Identify which cell holds the provided text, then report its [x, y] central coordinate. 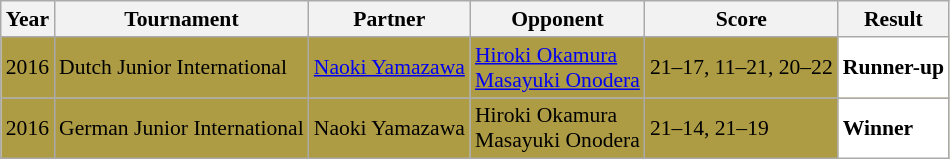
Result [894, 19]
21–17, 11–21, 20–22 [742, 68]
Partner [390, 19]
Tournament [182, 19]
Dutch Junior International [182, 68]
Score [742, 19]
Year [28, 19]
Opponent [558, 19]
21–14, 21–19 [742, 128]
Winner [894, 128]
German Junior International [182, 128]
Runner-up [894, 68]
